Pinpoint the cell where the given text exists, returning its [X, Y] midpoint coordinate. 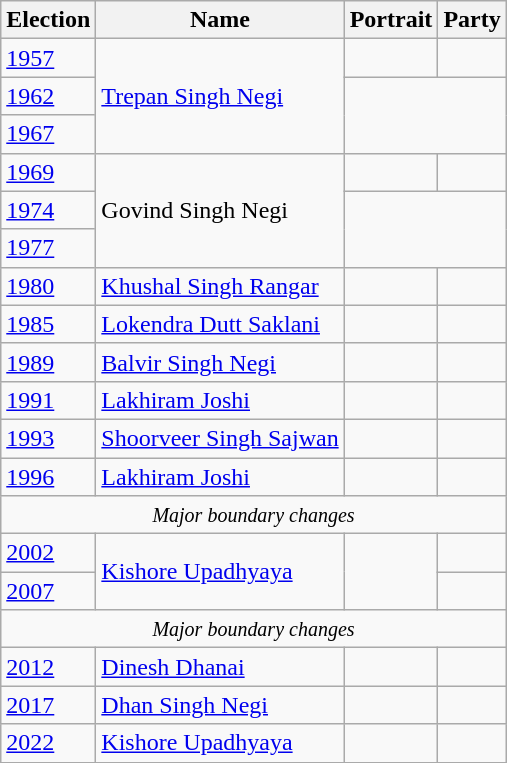
1967 [48, 134]
Party [472, 20]
Election [48, 20]
1989 [48, 362]
2012 [48, 667]
2017 [48, 705]
Name [220, 20]
1993 [48, 438]
1969 [48, 172]
Portrait [391, 20]
Shoorveer Singh Sajwan [220, 438]
1977 [48, 248]
2002 [48, 553]
1996 [48, 477]
2022 [48, 743]
Dinesh Dhanai [220, 667]
1962 [48, 96]
1974 [48, 210]
1957 [48, 58]
1985 [48, 324]
2007 [48, 591]
Dhan Singh Negi [220, 705]
1980 [48, 286]
1991 [48, 400]
Trepan Singh Negi [220, 96]
Govind Singh Negi [220, 210]
Lokendra Dutt Saklani [220, 324]
Balvir Singh Negi [220, 362]
Khushal Singh Rangar [220, 286]
